Return [X, Y] of the center of cell containing provided text 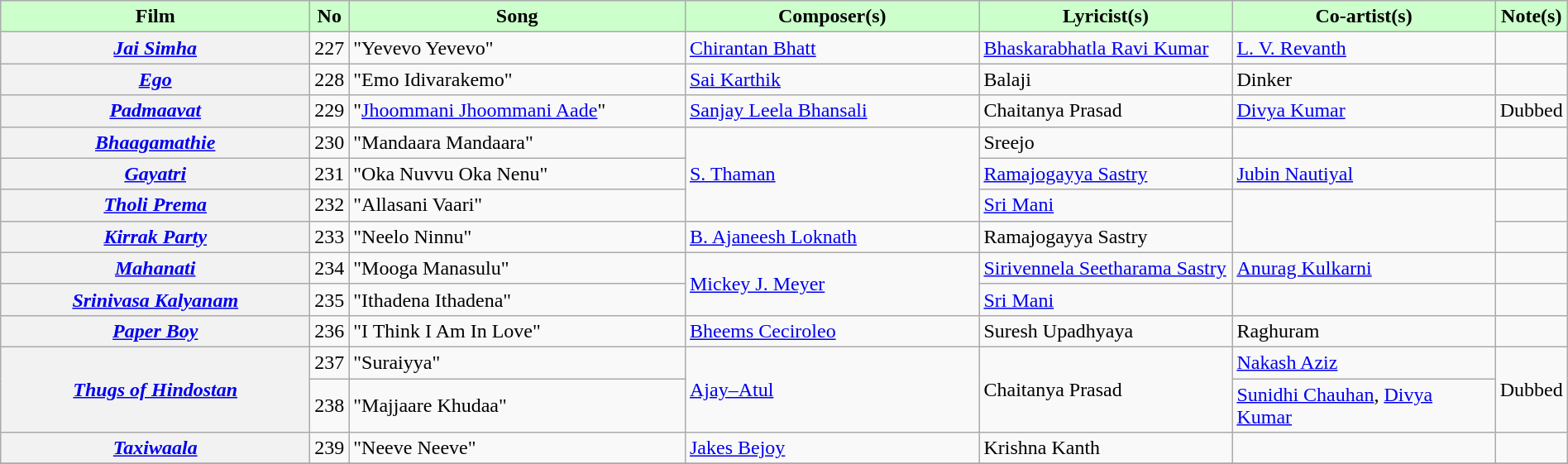
236 [329, 331]
"Emo Idivarakemo" [518, 79]
Bhaskarabhatla Ravi Kumar [1106, 48]
"I Think I Am In Love" [518, 331]
Lyricist(s) [1106, 17]
Film [155, 17]
Ego [155, 79]
Co-artist(s) [1364, 17]
Divya Kumar [1364, 111]
L. V. Revanth [1364, 48]
Chirantan Bhatt [832, 48]
"Allasani Vaari" [518, 205]
"Jhoommani Jhoommani Aade" [518, 111]
Jubin Nautiyal [1364, 174]
Nakash Aziz [1364, 362]
Raghuram [1364, 331]
No [329, 17]
234 [329, 268]
227 [329, 48]
Bhaagamathie [155, 142]
Gayatri [155, 174]
"Mooga Manasulu" [518, 268]
Jai Simha [155, 48]
Mahanati [155, 268]
"Neelo Ninnu" [518, 237]
Ajay–Atul [832, 389]
237 [329, 362]
B. Ajaneesh Loknath [832, 237]
232 [329, 205]
"Neeve Neeve" [518, 448]
Jakes Bejoy [832, 448]
Bheems Ceciroleo [832, 331]
Sunidhi Chauhan, Divya Kumar [1364, 405]
Sai Karthik [832, 79]
Composer(s) [832, 17]
235 [329, 299]
229 [329, 111]
"Yevevo Yevevo" [518, 48]
Srinivasa Kalyanam [155, 299]
233 [329, 237]
"Majjaare Khudaa" [518, 405]
238 [329, 405]
Song [518, 17]
Paper Boy [155, 331]
Thugs of Hindostan [155, 389]
Mickey J. Meyer [832, 284]
Tholi Prema [155, 205]
Suresh Upadhyaya [1106, 331]
"Oka Nuvvu Oka Nenu" [518, 174]
Note(s) [1532, 17]
239 [329, 448]
Kirrak Party [155, 237]
Balaji [1106, 79]
Sreejo [1106, 142]
Sirivennela Seetharama Sastry [1106, 268]
228 [329, 79]
231 [329, 174]
Krishna Kanth [1106, 448]
S. Thaman [832, 174]
"Ithadena Ithadena" [518, 299]
"Mandaara Mandaara" [518, 142]
"Suraiyya" [518, 362]
Taxiwaala [155, 448]
Padmaavat [155, 111]
Anurag Kulkarni [1364, 268]
Dinker [1364, 79]
230 [329, 142]
Sanjay Leela Bhansali [832, 111]
